Identify which cell holds the provided text, then report its (X, Y) central coordinate. 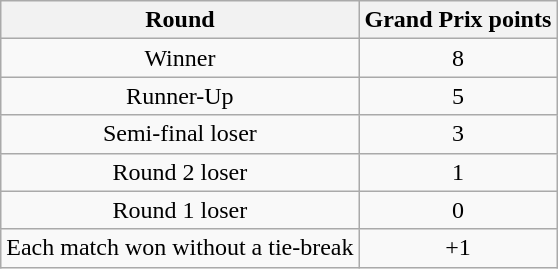
0 (458, 210)
1 (458, 172)
8 (458, 58)
Round 2 loser (180, 172)
Runner-Up (180, 96)
Semi-final loser (180, 134)
Round (180, 20)
3 (458, 134)
+1 (458, 248)
Round 1 loser (180, 210)
Each match won without a tie-break (180, 248)
Grand Prix points (458, 20)
Winner (180, 58)
5 (458, 96)
